Locate the cell with the specified text and output its [X, Y] center coordinate. 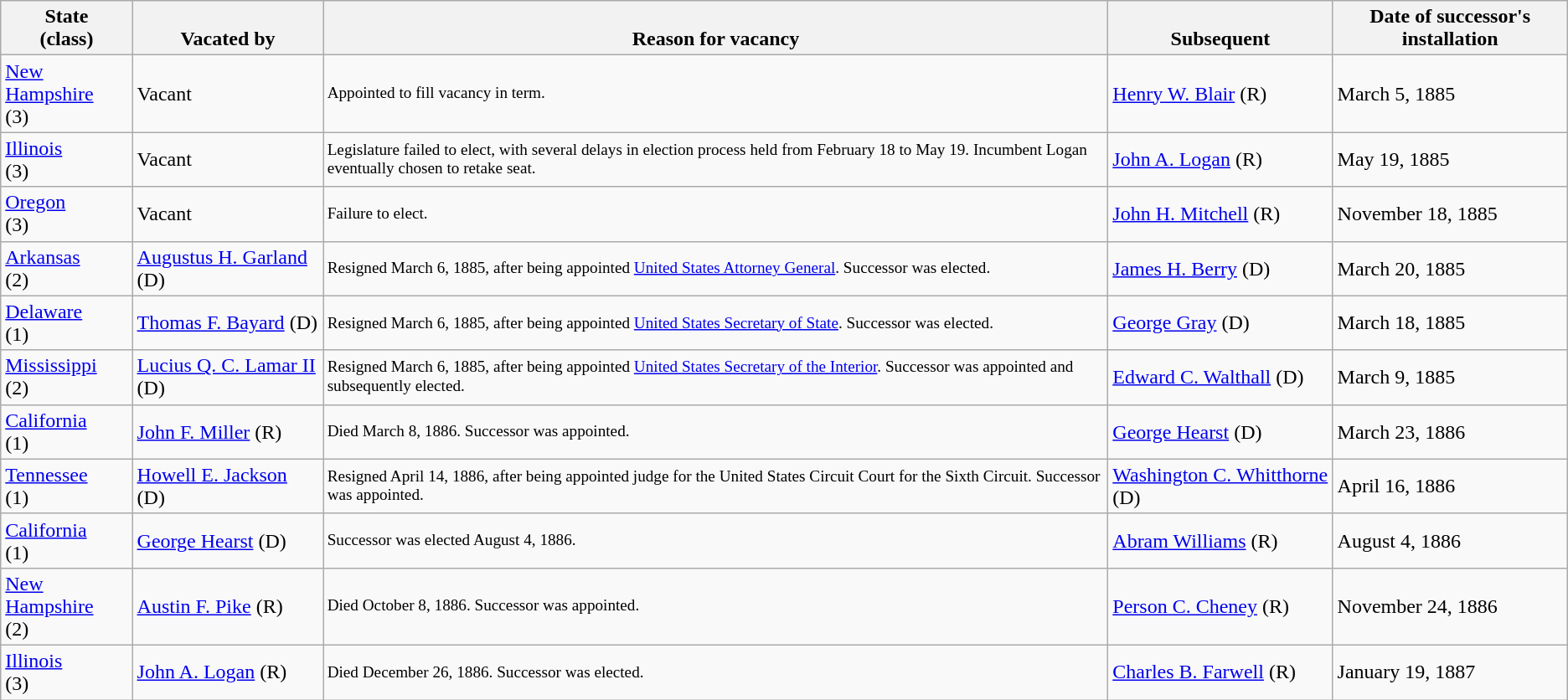
August 4, 1886 [1450, 541]
Tennessee(1) [67, 486]
March 9, 1885 [1450, 377]
State(class) [67, 28]
Thomas F. Bayard (D) [228, 323]
May 19, 1885 [1450, 159]
Died October 8, 1886. Successor was appointed. [715, 606]
Resigned March 6, 1885, after being appointed United States Secretary of the Interior. Successor was appointed and subsequently elected. [715, 377]
Date of successor's installation [1450, 28]
James H. Berry (D) [1220, 268]
Person C. Cheney (R) [1220, 606]
Washington C. Whitthorne (D) [1220, 486]
November 18, 1885 [1450, 214]
Died March 8, 1886. Successor was appointed. [715, 432]
Resigned April 14, 1886, after being appointed judge for the United States Circuit Court for the Sixth Circuit. Successor was appointed. [715, 486]
March 5, 1885 [1450, 94]
Appointed to fill vacancy in term. [715, 94]
Died December 26, 1886. Successor was elected. [715, 672]
November 24, 1886 [1450, 606]
April 16, 1886 [1450, 486]
John F. Miller (R) [228, 432]
Arkansas(2) [67, 268]
George Gray (D) [1220, 323]
Mississippi(2) [67, 377]
Subsequent [1220, 28]
Austin F. Pike (R) [228, 606]
John H. Mitchell (R) [1220, 214]
Resigned March 6, 1885, after being appointed United States Attorney General. Successor was elected. [715, 268]
January 19, 1887 [1450, 672]
Lucius Q. C. Lamar II (D) [228, 377]
Vacated by [228, 28]
New Hampshire(2) [67, 606]
Augustus H. Garland (D) [228, 268]
Howell E. Jackson (D) [228, 486]
Reason for vacancy [715, 28]
March 20, 1885 [1450, 268]
New Hampshire(3) [67, 94]
Failure to elect. [715, 214]
Oregon(3) [67, 214]
Successor was elected August 4, 1886. [715, 541]
Abram Williams (R) [1220, 541]
Resigned March 6, 1885, after being appointed United States Secretary of State. Successor was elected. [715, 323]
Delaware(1) [67, 323]
Charles B. Farwell (R) [1220, 672]
Edward C. Walthall (D) [1220, 377]
March 23, 1886 [1450, 432]
Henry W. Blair (R) [1220, 94]
March 18, 1885 [1450, 323]
